Extract the (X, Y) coordinate from the center of the cell holding the provided text.  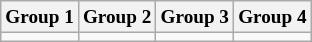
Group 4 (273, 17)
Group 2 (117, 17)
Group 1 (40, 17)
Group 3 (195, 17)
